Identify which cell holds the provided text, then report its (X, Y) central coordinate. 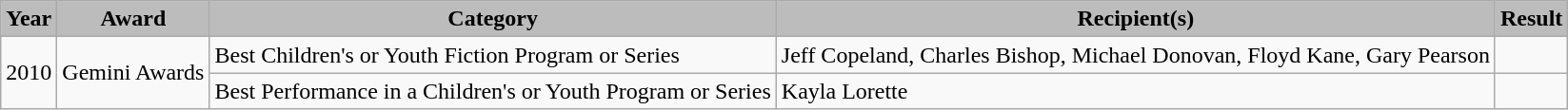
Result (1531, 19)
Jeff Copeland, Charles Bishop, Michael Donovan, Floyd Kane, Gary Pearson (1135, 55)
Best Children's or Youth Fiction Program or Series (493, 55)
Gemini Awards (133, 73)
Category (493, 19)
2010 (29, 73)
Kayla Lorette (1135, 91)
Award (133, 19)
Year (29, 19)
Best Performance in a Children's or Youth Program or Series (493, 91)
Recipient(s) (1135, 19)
